Provide the (X, Y) coordinate of the cell's center where the given text is located.  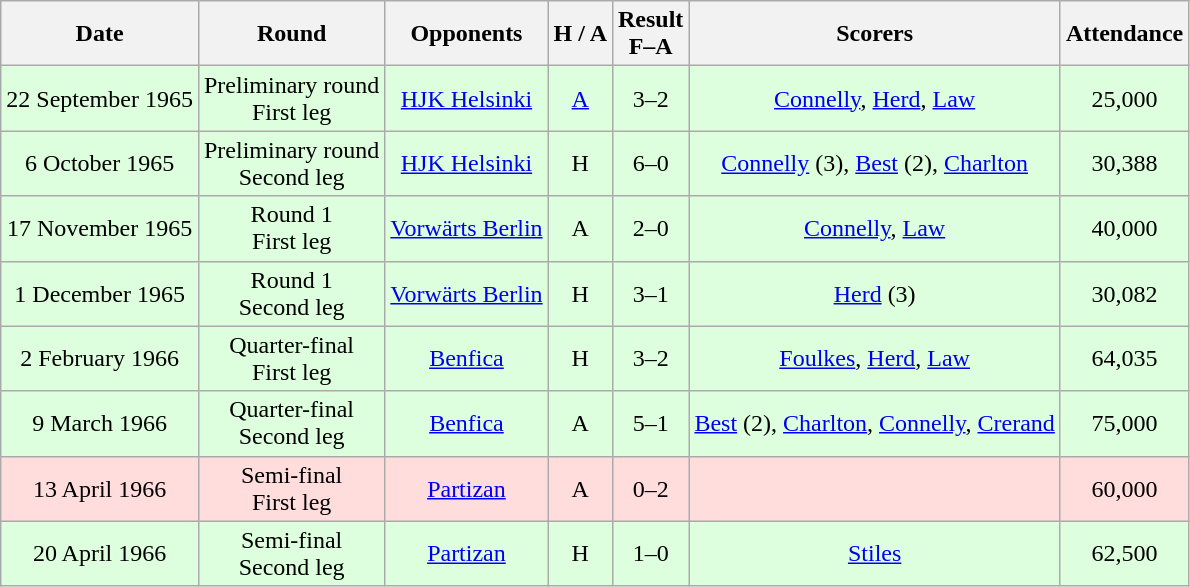
17 November 1965 (100, 228)
20 April 1966 (100, 554)
Quarter-finalFirst leg (291, 358)
Stiles (874, 554)
Preliminary roundFirst leg (291, 98)
Connelly, Herd, Law (874, 98)
Connelly, Law (874, 228)
Quarter-finalSecond leg (291, 424)
Preliminary roundSecond leg (291, 164)
Attendance (1124, 34)
Round (291, 34)
Semi-finalFirst leg (291, 488)
25,000 (1124, 98)
62,500 (1124, 554)
Round 1First leg (291, 228)
Herd (3) (874, 294)
2–0 (650, 228)
0–2 (650, 488)
64,035 (1124, 358)
Scorers (874, 34)
1 December 1965 (100, 294)
2 February 1966 (100, 358)
3–1 (650, 294)
ResultF–A (650, 34)
1–0 (650, 554)
22 September 1965 (100, 98)
H / A (580, 34)
Round 1Second leg (291, 294)
Opponents (466, 34)
Best (2), Charlton, Connelly, Crerand (874, 424)
Foulkes, Herd, Law (874, 358)
Connelly (3), Best (2), Charlton (874, 164)
6 October 1965 (100, 164)
13 April 1966 (100, 488)
40,000 (1124, 228)
Semi-finalSecond leg (291, 554)
Date (100, 34)
30,388 (1124, 164)
9 March 1966 (100, 424)
30,082 (1124, 294)
5–1 (650, 424)
60,000 (1124, 488)
6–0 (650, 164)
75,000 (1124, 424)
